From the cell containing the given text, extract its center point as [x, y] coordinate. 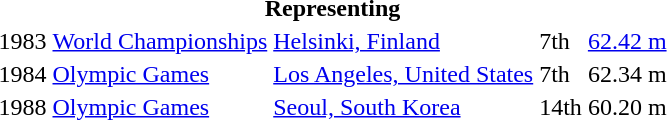
Los Angeles, United States [404, 74]
Helsinki, Finland [404, 41]
World Championships [160, 41]
Olympic Games [160, 74]
